Find where the given text appears and provide that cell's center as (x, y) coordinate. 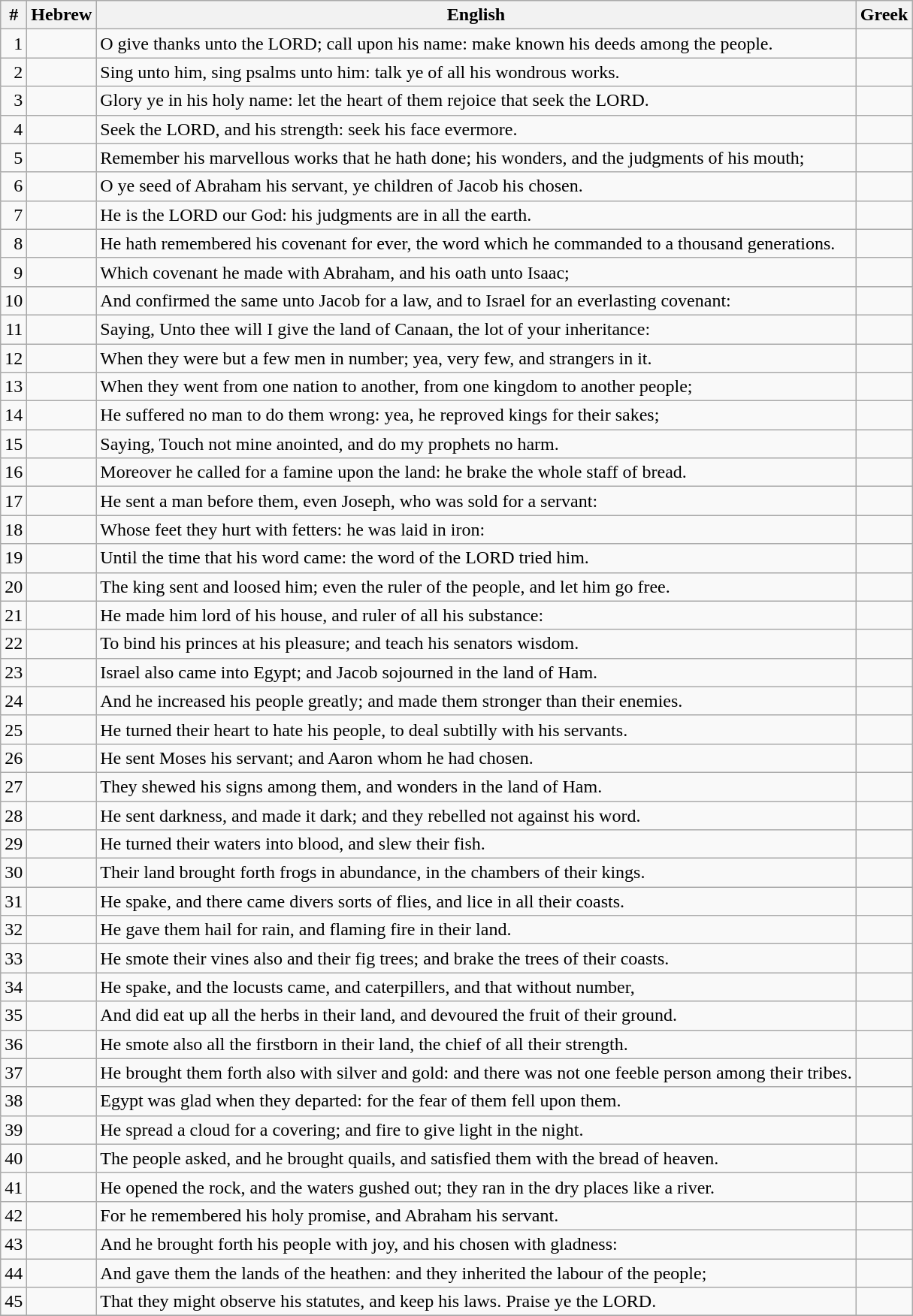
34 (14, 987)
And confirmed the same unto Jacob for a law, and to Israel for an everlasting covenant: (476, 300)
32 (14, 930)
10 (14, 300)
He sent Moses his servant; and Aaron whom he had chosen. (476, 758)
30 (14, 873)
He is the LORD our God: his judgments are in all the earth. (476, 215)
7 (14, 215)
To bind his princes at his pleasure; and teach his senators wisdom. (476, 644)
Remember his marvellous works that he hath done; his wonders, and the judgments of his mouth; (476, 158)
He spake, and there came divers sorts of flies, and lice in all their coasts. (476, 901)
English (476, 15)
That they might observe his statutes, and keep his laws. Praise ye the LORD. (476, 1302)
18 (14, 530)
1 (14, 44)
31 (14, 901)
45 (14, 1302)
He turned their heart to hate his people, to deal subtilly with his servants. (476, 729)
Until the time that his word came: the word of the LORD tried him. (476, 558)
3 (14, 101)
15 (14, 444)
O ye seed of Abraham his servant, ye children of Jacob his chosen. (476, 186)
35 (14, 1016)
23 (14, 672)
The king sent and loosed him; even the ruler of the people, and let him go free. (476, 587)
13 (14, 387)
He smote also all the firstborn in their land, the chief of all their strength. (476, 1044)
39 (14, 1130)
And he brought forth his people with joy, and his chosen with gladness: (476, 1244)
43 (14, 1244)
He smote their vines also and their fig trees; and brake the trees of their coasts. (476, 958)
He spake, and the locusts came, and caterpillers, and that without number, (476, 987)
Glory ye in his holy name: let the heart of them rejoice that seek the LORD. (476, 101)
Whose feet they hurt with fetters: he was laid in iron: (476, 530)
26 (14, 758)
28 (14, 815)
38 (14, 1101)
24 (14, 701)
When they went from one nation to another, from one kingdom to another people; (476, 387)
He brought them forth also with silver and gold: and there was not one feeble person among their tribes. (476, 1073)
He made him lord of his house, and ruler of all his substance: (476, 615)
42 (14, 1215)
27 (14, 786)
16 (14, 472)
Their land brought forth frogs in abundance, in the chambers of their kings. (476, 873)
Moreover he called for a famine upon the land: he brake the whole staff of bread. (476, 472)
Egypt was glad when they departed: for the fear of them fell upon them. (476, 1101)
And did eat up all the herbs in their land, and devoured the fruit of their ground. (476, 1016)
9 (14, 272)
Which covenant he made with Abraham, and his oath unto Isaac; (476, 272)
Seek the LORD, and his strength: seek his face evermore. (476, 129)
The people asked, and he brought quails, and satisfied them with the bread of heaven. (476, 1158)
44 (14, 1273)
He sent darkness, and made it dark; and they rebelled not against his word. (476, 815)
33 (14, 958)
Saying, Unto thee will I give the land of Canaan, the lot of your inheritance: (476, 329)
He turned their waters into blood, and slew their fish. (476, 844)
20 (14, 587)
They shewed his signs among them, and wonders in the land of Ham. (476, 786)
He gave them hail for rain, and flaming fire in their land. (476, 930)
22 (14, 644)
Israel also came into Egypt; and Jacob sojourned in the land of Ham. (476, 672)
12 (14, 358)
4 (14, 129)
And gave them the lands of the heathen: and they inherited the labour of the people; (476, 1273)
37 (14, 1073)
He spread a cloud for a covering; and fire to give light in the night. (476, 1130)
17 (14, 501)
6 (14, 186)
14 (14, 415)
29 (14, 844)
25 (14, 729)
21 (14, 615)
40 (14, 1158)
36 (14, 1044)
O give thanks unto the LORD; call upon his name: make known his deeds among the people. (476, 44)
And he increased his people greatly; and made them stronger than their enemies. (476, 701)
19 (14, 558)
Saying, Touch not mine anointed, and do my prophets no harm. (476, 444)
For he remembered his holy promise, and Abraham his servant. (476, 1215)
8 (14, 243)
# (14, 15)
He opened the rock, and the waters gushed out; they ran in the dry places like a river. (476, 1187)
He sent a man before them, even Joseph, who was sold for a servant: (476, 501)
He hath remembered his covenant for ever, the word which he commanded to a thousand generations. (476, 243)
5 (14, 158)
He suffered no man to do them wrong: yea, he reproved kings for their sakes; (476, 415)
Greek (884, 15)
When they were but a few men in number; yea, very few, and strangers in it. (476, 358)
41 (14, 1187)
Hebrew (62, 15)
11 (14, 329)
Sing unto him, sing psalms unto him: talk ye of all his wondrous works. (476, 72)
2 (14, 72)
